Scan for the cell matching the given text and deliver its [x, y] coordinate at center. 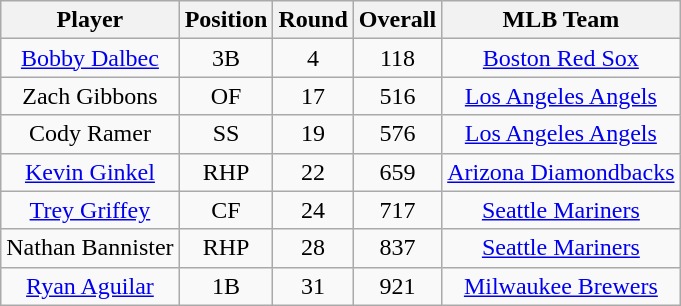
118 [397, 58]
Zach Gibbons [90, 96]
22 [313, 172]
Boston Red Sox [561, 58]
Player [90, 20]
Arizona Diamondbacks [561, 172]
Milwaukee Brewers [561, 286]
Bobby Dalbec [90, 58]
17 [313, 96]
837 [397, 248]
576 [397, 134]
659 [397, 172]
4 [313, 58]
OF [226, 96]
Overall [397, 20]
28 [313, 248]
MLB Team [561, 20]
3B [226, 58]
CF [226, 210]
516 [397, 96]
Nathan Bannister [90, 248]
SS [226, 134]
Cody Ramer [90, 134]
Round [313, 20]
1B [226, 286]
Kevin Ginkel [90, 172]
24 [313, 210]
921 [397, 286]
717 [397, 210]
Trey Griffey [90, 210]
Ryan Aguilar [90, 286]
31 [313, 286]
19 [313, 134]
Position [226, 20]
